Return the [x, y] coordinate for the center point of the cell that contains the specified text.  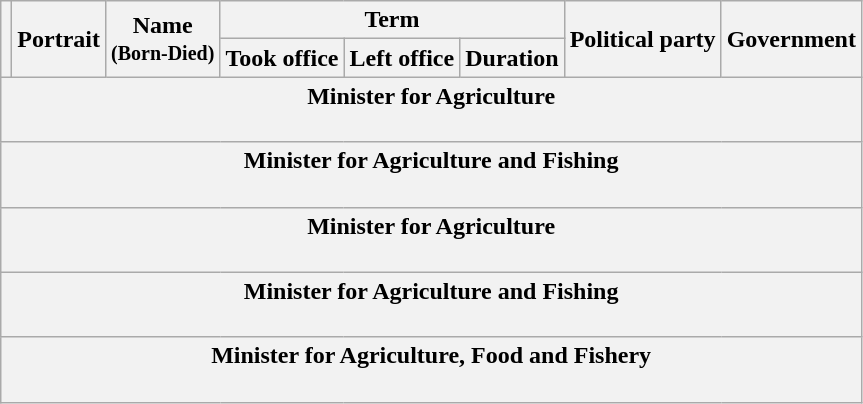
Name(Born-Died) [162, 39]
Government [791, 39]
Term [392, 20]
Political party [642, 39]
Portrait [59, 39]
Left office [402, 58]
Took office [282, 58]
Duration [512, 58]
Minister for Agriculture, Food and Fishery [432, 370]
